Extract the (X, Y) coordinate from the center of the cell holding the provided text.  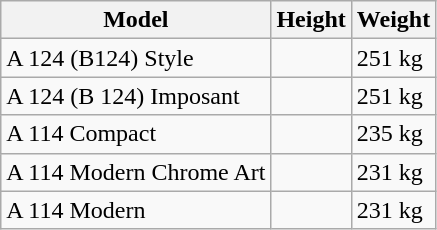
A 114 Modern (136, 210)
A 114 Modern Chrome Art (136, 172)
235 kg (393, 134)
A 124 (B 124) Imposant (136, 96)
A 124 (B124) Style (136, 58)
Model (136, 20)
Height (311, 20)
A 114 Compact (136, 134)
Weight (393, 20)
